Determine the [x, y] coordinate at the center of the cell enclosing the given text.  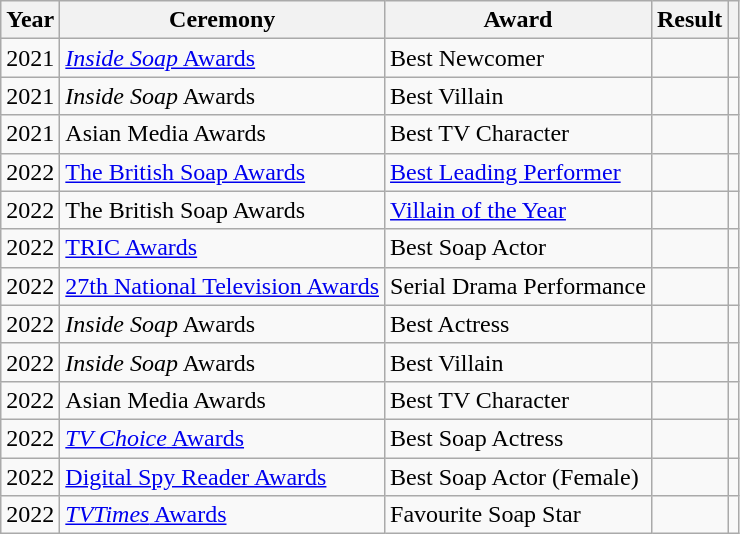
TRIC Awards [222, 248]
Digital Spy Reader Awards [222, 477]
Best Newcomer [518, 58]
Year [30, 20]
Best Actress [518, 324]
Favourite Soap Star [518, 515]
27th National Television Awards [222, 286]
Best Soap Actress [518, 438]
Villain of the Year [518, 210]
Result [689, 20]
Best Soap Actor [518, 248]
Award [518, 20]
TV Choice Awards [222, 438]
Ceremony [222, 20]
Serial Drama Performance [518, 286]
Best Soap Actor (Female) [518, 477]
TVTimes Awards [222, 515]
Best Leading Performer [518, 172]
